Capture the cell that displays the provided text and extract its [X, Y] central coordinate. 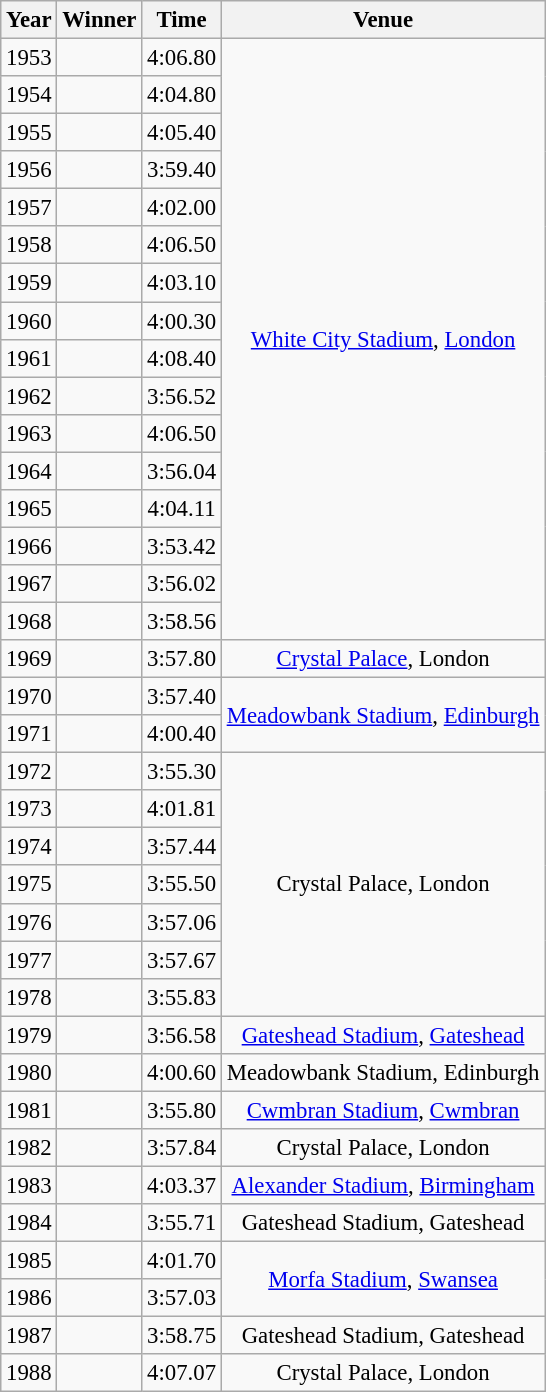
3:55.50 [182, 885]
White City Stadium, London [382, 340]
3:56.58 [182, 1035]
3:57.44 [182, 847]
4:03.37 [182, 1185]
1963 [29, 433]
Cwmbran Stadium, Cwmbran [382, 1110]
3:56.02 [182, 584]
1955 [29, 133]
3:56.52 [182, 396]
4:00.30 [182, 321]
1983 [29, 1185]
4:04.80 [182, 95]
1956 [29, 170]
Winner [100, 20]
3:57.80 [182, 659]
1969 [29, 659]
1986 [29, 1298]
Morfa Stadium, Swansea [382, 1280]
3:55.80 [182, 1110]
3:57.03 [182, 1298]
3:59.40 [182, 170]
4:02.00 [182, 208]
1981 [29, 1110]
1982 [29, 1148]
1973 [29, 809]
1972 [29, 772]
1971 [29, 734]
1953 [29, 58]
1970 [29, 697]
3:53.42 [182, 546]
1985 [29, 1261]
1974 [29, 847]
4:03.10 [182, 283]
4:06.80 [182, 58]
3:55.30 [182, 772]
3:57.06 [182, 922]
3:55.83 [182, 997]
Venue [382, 20]
1962 [29, 396]
4:08.40 [182, 358]
1987 [29, 1336]
4:05.40 [182, 133]
1978 [29, 997]
Time [182, 20]
1954 [29, 95]
1980 [29, 1073]
3:58.56 [182, 621]
1958 [29, 245]
1975 [29, 885]
1960 [29, 321]
4:00.40 [182, 734]
4:01.81 [182, 809]
3:57.84 [182, 1148]
1979 [29, 1035]
1967 [29, 584]
Alexander Stadium, Birmingham [382, 1185]
3:57.40 [182, 697]
1959 [29, 283]
1961 [29, 358]
1957 [29, 208]
1965 [29, 509]
4:04.11 [182, 509]
4:00.60 [182, 1073]
1964 [29, 471]
1984 [29, 1223]
3:57.67 [182, 960]
1968 [29, 621]
4:01.70 [182, 1261]
1976 [29, 922]
Year [29, 20]
1988 [29, 1373]
1966 [29, 546]
4:07.07 [182, 1373]
1977 [29, 960]
3:56.04 [182, 471]
3:55.71 [182, 1223]
3:58.75 [182, 1336]
